Find where the given text appears and provide that cell's center as (X, Y) coordinate. 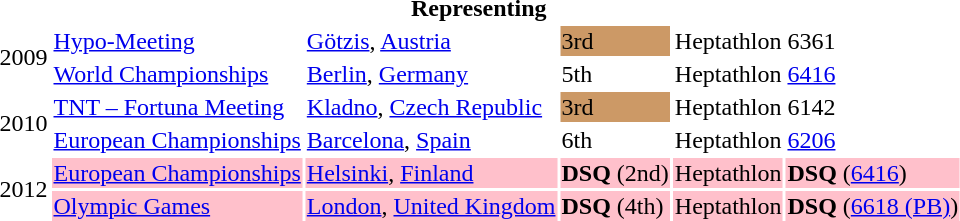
Hypo-Meeting (177, 41)
Kladno, Czech Republic (431, 107)
Götzis, Austria (431, 41)
6416 (873, 74)
6142 (873, 107)
Berlin, Germany (431, 74)
5th (615, 74)
DSQ (2nd) (615, 173)
Olympic Games (177, 206)
6361 (873, 41)
DSQ (6416) (873, 173)
TNT – Fortuna Meeting (177, 107)
DSQ (6618 (PB)) (873, 206)
Helsinki, Finland (431, 173)
World Championships (177, 74)
London, United Kingdom (431, 206)
Barcelona, Spain (431, 140)
6th (615, 140)
6206 (873, 140)
DSQ (4th) (615, 206)
